Return the [X, Y] coordinate for the center point of the cell that contains the specified text.  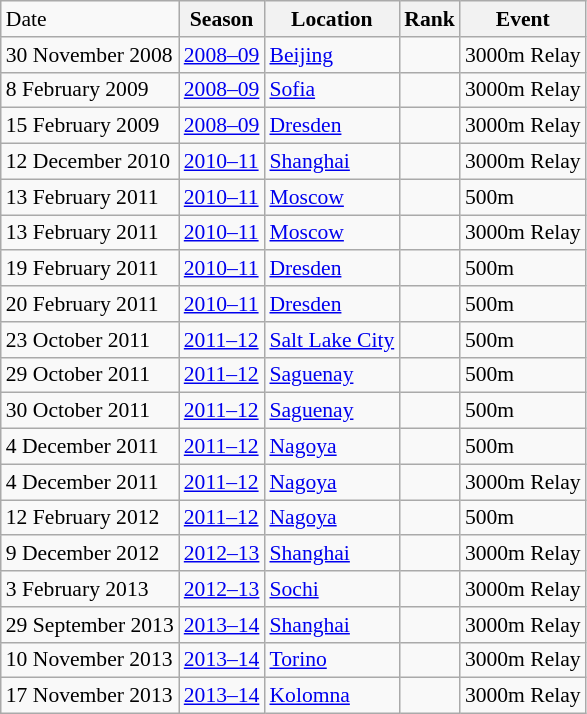
Kolomna [332, 696]
Beijing [332, 55]
12 February 2012 [90, 518]
Season [222, 19]
17 November 2013 [90, 696]
Sofia [332, 90]
3 February 2013 [90, 589]
Salt Lake City [332, 340]
23 October 2011 [90, 340]
8 February 2009 [90, 90]
29 September 2013 [90, 625]
Date [90, 19]
20 February 2011 [90, 304]
Event [523, 19]
9 December 2012 [90, 554]
30 October 2011 [90, 411]
Location [332, 19]
12 December 2010 [90, 162]
Sochi [332, 589]
10 November 2013 [90, 660]
19 February 2011 [90, 269]
29 October 2011 [90, 375]
30 November 2008 [90, 55]
Torino [332, 660]
Rank [430, 19]
15 February 2009 [90, 126]
